Find where the given text appears and provide that cell's center as (X, Y) coordinate. 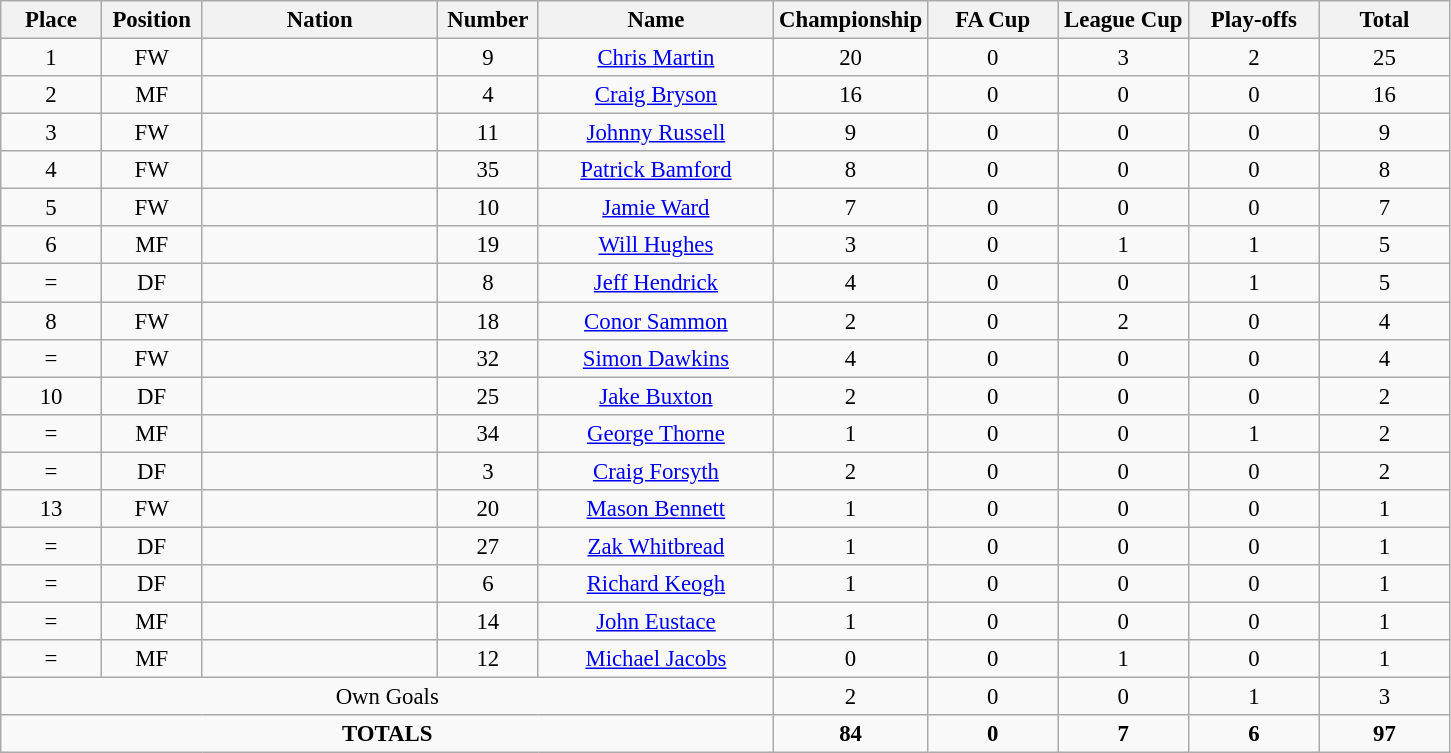
Zak Whitbread (656, 546)
Position (152, 20)
Craig Forsyth (656, 471)
Number (488, 20)
12 (488, 659)
Place (52, 20)
Patrick Bamford (656, 170)
Craig Bryson (656, 95)
14 (488, 621)
Richard Keogh (656, 584)
19 (488, 245)
Chris Martin (656, 58)
Jake Buxton (656, 396)
League Cup (1124, 20)
Michael Jacobs (656, 659)
John Eustace (656, 621)
Play-offs (1254, 20)
Mason Bennett (656, 509)
Jeff Hendrick (656, 283)
Will Hughes (656, 245)
Simon Dawkins (656, 358)
Jamie Ward (656, 208)
Total (1384, 20)
32 (488, 358)
18 (488, 321)
27 (488, 546)
97 (1384, 734)
George Thorne (656, 433)
Name (656, 20)
Own Goals (388, 697)
Johnny Russell (656, 133)
FA Cup (992, 20)
Championship (851, 20)
Nation (320, 20)
34 (488, 433)
35 (488, 170)
13 (52, 509)
11 (488, 133)
Conor Sammon (656, 321)
TOTALS (388, 734)
84 (851, 734)
